Return the (X, Y) coordinate for the center point of the cell that contains the specified text.  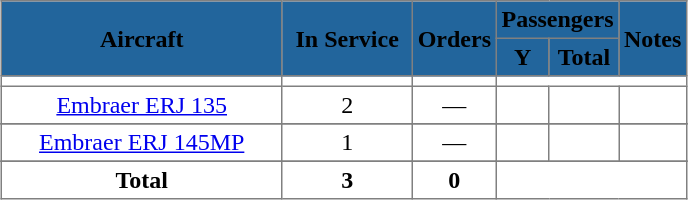
2 (347, 105)
1 (347, 143)
3 (347, 180)
Embraer ERJ 145MP (141, 143)
Passengers (557, 20)
In Service (347, 38)
Embraer ERJ 135 (141, 105)
Notes (653, 38)
0 (454, 180)
Orders (454, 38)
Aircraft (141, 38)
Y (522, 57)
